Determine the [X, Y] coordinate at the center of the cell enclosing the given text.  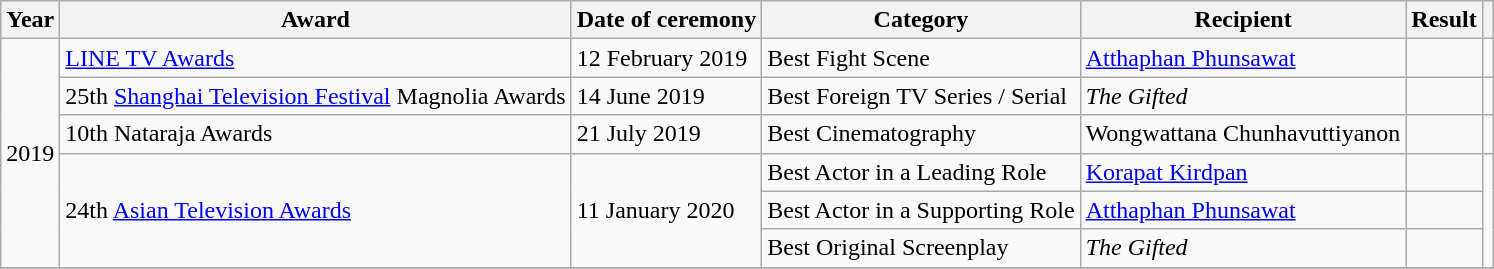
25th Shanghai Television Festival Magnolia Awards [316, 96]
Best Actor in a Supporting Role [921, 210]
LINE TV Awards [316, 58]
Recipient [1243, 20]
Korapat Kirdpan [1243, 172]
Result [1444, 20]
Date of ceremony [666, 20]
Award [316, 20]
14 June 2019 [666, 96]
12 February 2019 [666, 58]
Best Cinematography [921, 134]
Best Fight Scene [921, 58]
11 January 2020 [666, 210]
Wongwattana Chunhavuttiyanon [1243, 134]
2019 [30, 153]
Best Original Screenplay [921, 248]
Best Actor in a Leading Role [921, 172]
24th Asian Television Awards [316, 210]
10th Nataraja Awards [316, 134]
Best Foreign TV Series / Serial [921, 96]
21 July 2019 [666, 134]
Category [921, 20]
Year [30, 20]
